Capture the cell that displays the provided text and extract its (X, Y) central coordinate. 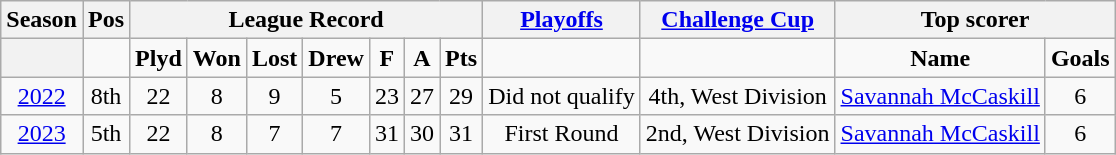
Season (42, 20)
Pts (462, 58)
Top scorer (975, 20)
Drew (336, 58)
30 (422, 134)
Pos (106, 20)
Lost (274, 58)
First Round (562, 134)
2023 (42, 134)
5 (336, 96)
23 (386, 96)
8th (106, 96)
Won (216, 58)
Challenge Cup (738, 20)
4th, West Division (738, 96)
A (422, 58)
Plyd (159, 58)
5th (106, 134)
2022 (42, 96)
League Record (306, 20)
29 (462, 96)
Name (940, 58)
9 (274, 96)
2nd, West Division (738, 134)
Playoffs (562, 20)
Did not qualify (562, 96)
Goals (1080, 58)
27 (422, 96)
F (386, 58)
